Return (X, Y) of the center of cell containing provided text 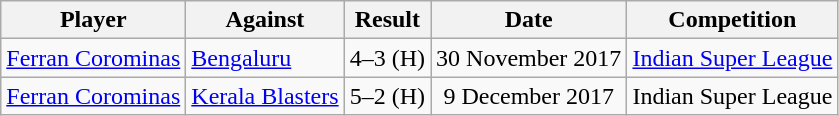
Competition (732, 20)
30 November 2017 (529, 58)
Date (529, 20)
Kerala Blasters (265, 96)
4–3 (H) (387, 58)
5–2 (H) (387, 96)
Against (265, 20)
Player (94, 20)
Result (387, 20)
Bengaluru (265, 58)
9 December 2017 (529, 96)
